Scan for the cell matching the given text and deliver its [X, Y] coordinate at center. 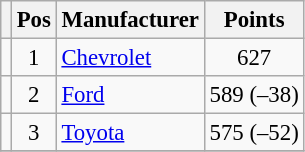
Points [254, 20]
Ford [130, 95]
3 [34, 133]
Manufacturer [130, 20]
1 [34, 58]
575 (–52) [254, 133]
589 (–38) [254, 95]
Toyota [130, 133]
Pos [34, 20]
627 [254, 58]
Chevrolet [130, 58]
2 [34, 95]
